From the cell containing the given text, extract its center point as (X, Y) coordinate. 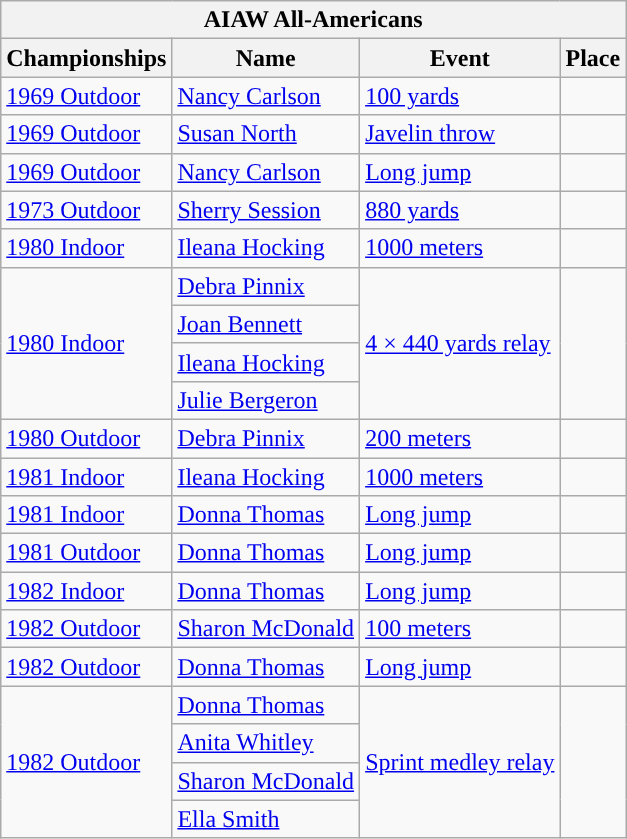
1973 Outdoor (86, 210)
1981 Outdoor (86, 553)
Susan North (266, 134)
Name (266, 58)
Joan Bennett (266, 324)
100 meters (460, 629)
Championships (86, 58)
1982 Indoor (86, 591)
1980 Outdoor (86, 438)
4 × 440 yards relay (460, 343)
Sherry Session (266, 210)
100 yards (460, 96)
Julie Bergeron (266, 400)
880 yards (460, 210)
Javelin throw (460, 134)
AIAW All-Americans (314, 20)
Sprint medley relay (460, 762)
Place (593, 58)
Ella Smith (266, 819)
Anita Whitley (266, 743)
Event (460, 58)
200 meters (460, 438)
